Determine the [X, Y] coordinate at the center of the cell enclosing the given text.  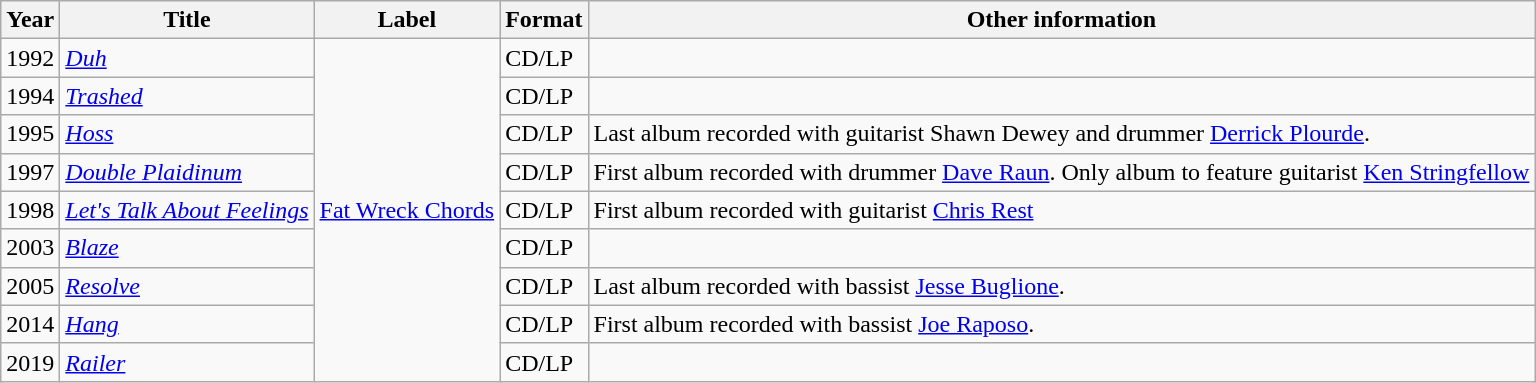
First album recorded with guitarist Chris Rest [1062, 210]
Hang [187, 324]
Let's Talk About Feelings [187, 210]
2019 [30, 362]
Blaze [187, 248]
Hoss [187, 134]
Fat Wreck Chords [407, 210]
2005 [30, 286]
Format [544, 20]
1992 [30, 58]
First album recorded with drummer Dave Raun. Only album to feature guitarist Ken Stringfellow [1062, 172]
Title [187, 20]
Duh [187, 58]
1994 [30, 96]
Label [407, 20]
Resolve [187, 286]
2003 [30, 248]
Last album recorded with bassist Jesse Buglione. [1062, 286]
Trashed [187, 96]
1998 [30, 210]
2014 [30, 324]
Year [30, 20]
Railer [187, 362]
Double Plaidinum [187, 172]
1995 [30, 134]
1997 [30, 172]
Other information [1062, 20]
First album recorded with bassist Joe Raposo. [1062, 324]
Last album recorded with guitarist Shawn Dewey and drummer Derrick Plourde. [1062, 134]
